Output the [X, Y] coordinate of the center of the cell containing the given text.  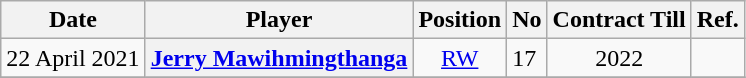
RW [460, 58]
2022 [619, 58]
Ref. [718, 20]
Jerry Mawihmingthanga [279, 58]
No [527, 20]
Contract Till [619, 20]
Player [279, 20]
17 [527, 58]
22 April 2021 [73, 58]
Date [73, 20]
Position [460, 20]
